Pinpoint the cell where the given text exists, returning its (x, y) midpoint coordinate. 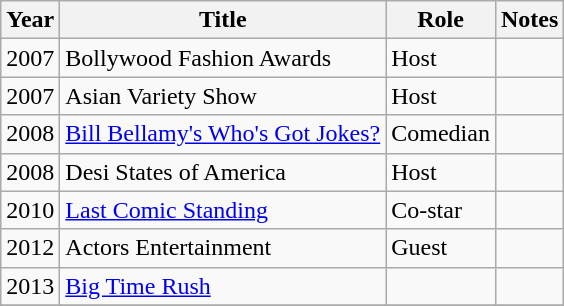
Last Comic Standing (223, 210)
Big Time Rush (223, 286)
Comedian (441, 134)
Bollywood Fashion Awards (223, 58)
Desi States of America (223, 172)
Role (441, 20)
Notes (529, 20)
Guest (441, 248)
Bill Bellamy's Who's Got Jokes? (223, 134)
Year (30, 20)
Co-star (441, 210)
Asian Variety Show (223, 96)
2010 (30, 210)
Title (223, 20)
2012 (30, 248)
2013 (30, 286)
Actors Entertainment (223, 248)
